From the cell containing the given text, extract its center point as [x, y] coordinate. 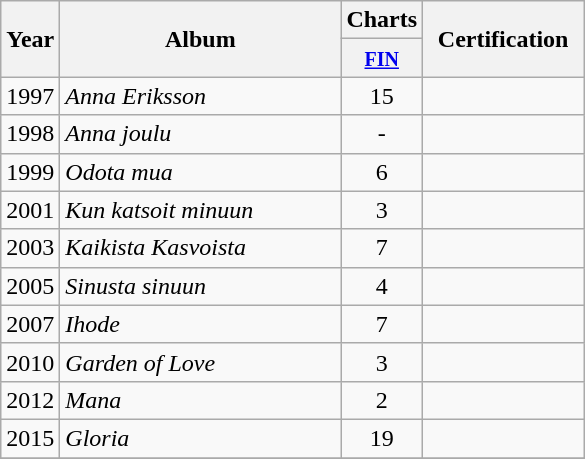
Odota mua [200, 172]
2007 [30, 324]
2 [382, 400]
2010 [30, 362]
Album [200, 39]
Ihode [200, 324]
2005 [30, 286]
Year [30, 39]
FIN [382, 58]
Garden of Love [200, 362]
Sinusta sinuun [200, 286]
1997 [30, 96]
6 [382, 172]
Gloria [200, 438]
- [382, 134]
2001 [30, 210]
2003 [30, 248]
Mana [200, 400]
1999 [30, 172]
Charts [382, 20]
Kaikista Kasvoista [200, 248]
2015 [30, 438]
Anna Eriksson [200, 96]
Certification [504, 39]
1998 [30, 134]
15 [382, 96]
Anna joulu [200, 134]
Kun katsoit minuun [200, 210]
4 [382, 286]
19 [382, 438]
2012 [30, 400]
